Search for the cell housing the specified text and yield its [x, y] center coordinate. 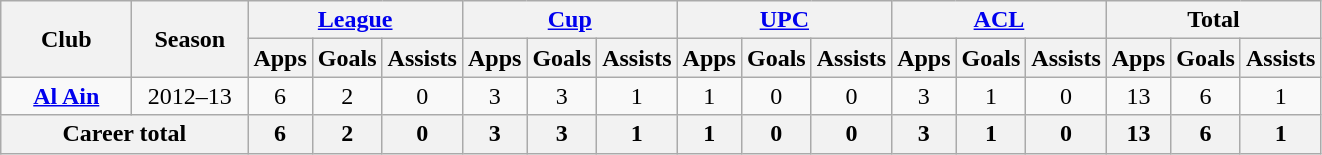
ACL [1000, 20]
Career total [124, 134]
Season [190, 39]
Al Ain [66, 96]
Cup [570, 20]
Total [1214, 20]
2012–13 [190, 96]
League [356, 20]
UPC [784, 20]
Club [66, 39]
